Extract the (x, y) coordinate from the center of the cell holding the provided text.  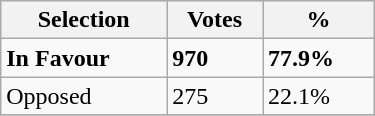
77.9% (319, 58)
970 (215, 58)
% (319, 20)
Votes (215, 20)
Selection (84, 20)
In Favour (84, 58)
Opposed (84, 96)
22.1% (319, 96)
275 (215, 96)
